Locate the cell with the specified text and output its (x, y) center coordinate. 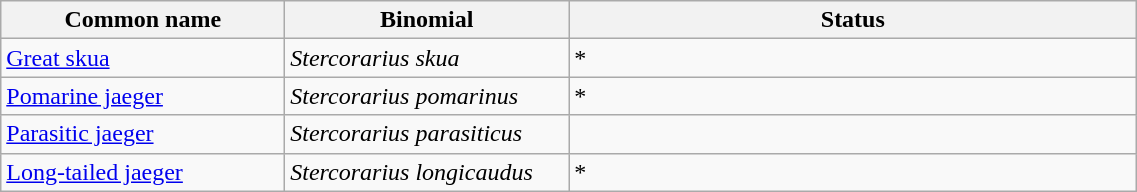
Stercorarius parasiticus (427, 134)
Great skua (143, 58)
Status (853, 20)
Binomial (427, 20)
Common name (143, 20)
Parasitic jaeger (143, 134)
Stercorarius pomarinus (427, 96)
Stercorarius longicaudus (427, 172)
Stercorarius skua (427, 58)
Pomarine jaeger (143, 96)
Long-tailed jaeger (143, 172)
